Scan for the cell matching the given text and deliver its [x, y] coordinate at center. 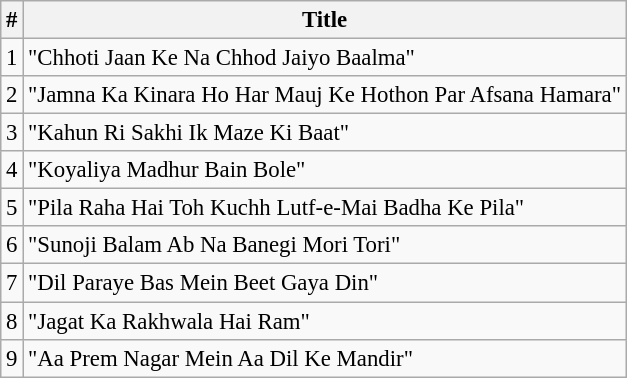
Title [325, 20]
6 [12, 245]
"Jamna Ka Kinara Ho Har Mauj Ke Hothon Par Afsana Hamara" [325, 95]
"Dil Paraye Bas Mein Beet Gaya Din" [325, 283]
"Aa Prem Nagar Mein Aa Dil Ke Mandir" [325, 358]
7 [12, 283]
3 [12, 133]
"Koyaliya Madhur Bain Bole" [325, 170]
1 [12, 58]
"Kahun Ri Sakhi Ik Maze Ki Baat" [325, 133]
"Pila Raha Hai Toh Kuchh Lutf-e-Mai Badha Ke Pila" [325, 208]
"Chhoti Jaan Ke Na Chhod Jaiyo Baalma" [325, 58]
2 [12, 95]
5 [12, 208]
# [12, 20]
8 [12, 321]
"Sunoji Balam Ab Na Banegi Mori Tori" [325, 245]
4 [12, 170]
"Jagat Ka Rakhwala Hai Ram" [325, 321]
9 [12, 358]
